From the cell containing the given text, extract its center point as (x, y) coordinate. 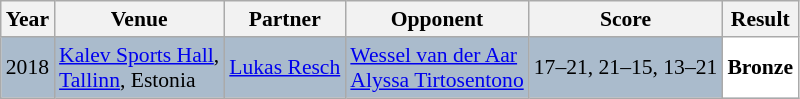
17–21, 21–15, 13–21 (626, 68)
2018 (28, 68)
Bronze (760, 68)
Kalev Sports Hall,Tallinn, Estonia (139, 68)
Year (28, 19)
Venue (139, 19)
Score (626, 19)
Lukas Resch (284, 68)
Partner (284, 19)
Result (760, 19)
Opponent (436, 19)
Wessel van der Aar Alyssa Tirtosentono (436, 68)
